For the text-containing cell, return its midpoint in [X, Y] coordinate format. 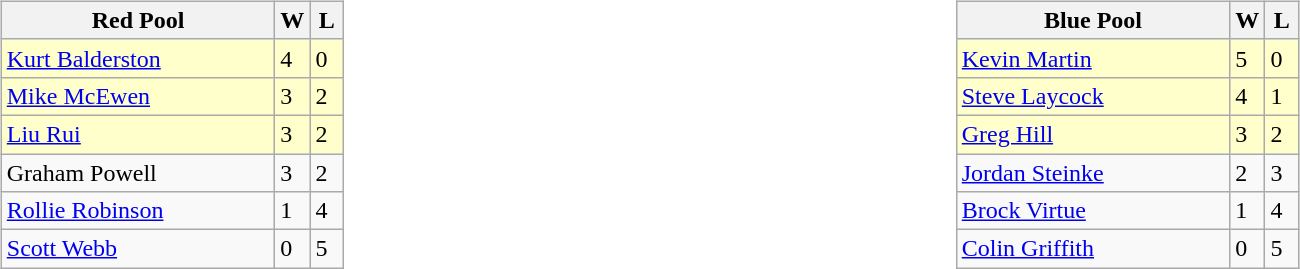
Red Pool [138, 20]
Greg Hill [1093, 134]
Mike McEwen [138, 96]
Rollie Robinson [138, 211]
Kurt Balderston [138, 58]
Jordan Steinke [1093, 173]
Steve Laycock [1093, 96]
Brock Virtue [1093, 211]
Graham Powell [138, 173]
Colin Griffith [1093, 249]
Kevin Martin [1093, 58]
Liu Rui [138, 134]
Blue Pool [1093, 20]
Scott Webb [138, 249]
